Return the [x, y] coordinate for the center point of the cell that contains the specified text.  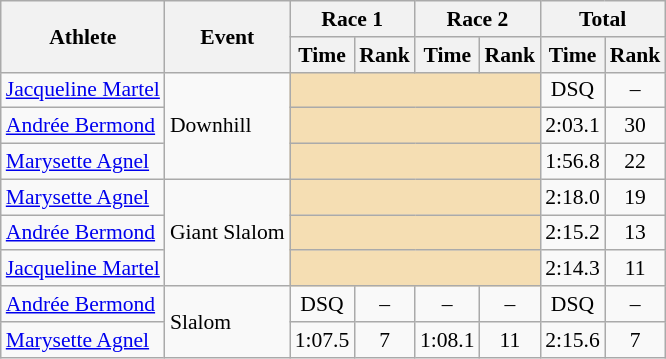
2:15.6 [572, 340]
2:14.3 [572, 269]
2:18.0 [572, 197]
22 [636, 162]
Total [602, 19]
2:03.1 [572, 126]
1:56.8 [572, 162]
30 [636, 126]
Event [228, 36]
Race 2 [478, 19]
Downhill [228, 126]
Athlete [83, 36]
13 [636, 233]
Race 1 [352, 19]
19 [636, 197]
1:07.5 [322, 340]
2:15.2 [572, 233]
Giant Slalom [228, 232]
Slalom [228, 322]
1:08.1 [448, 340]
